Output the (X, Y) coordinate of the center of the cell containing the given text.  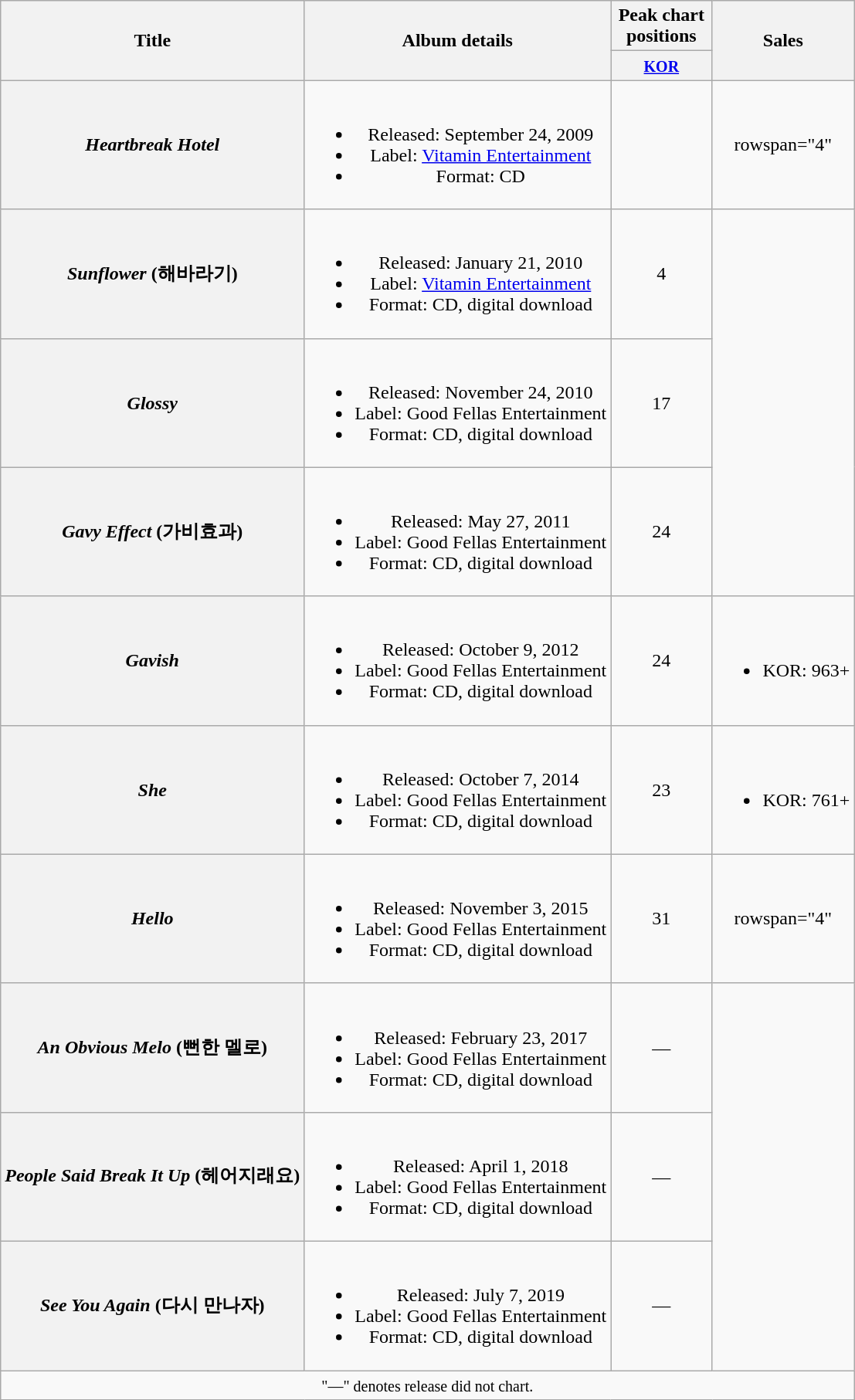
17 (661, 403)
Title (153, 40)
Released: July 7, 2019Label: Good Fellas EntertainmentFormat: CD, digital download (457, 1305)
Released: November 3, 2015Label: Good Fellas EntertainmentFormat: CD, digital download (457, 919)
Released: January 21, 2010Label: Vitamin EntertainmentFormat: CD, digital download (457, 273)
See You Again (다시 만나자) (153, 1305)
Released: October 7, 2014Label: Good Fellas EntertainmentFormat: CD, digital download (457, 789)
An Obvious Melo (뻔한 멜로) (153, 1047)
4 (661, 273)
Heartbreak Hotel (153, 145)
"—" denotes release did not chart. (428, 1385)
31 (661, 919)
Released: May 27, 2011Label: Good Fellas EntertainmentFormat: CD, digital download (457, 531)
KOR (661, 66)
23 (661, 789)
She (153, 789)
Gavish (153, 661)
Released: October 9, 2012Label: Good Fellas EntertainmentFormat: CD, digital download (457, 661)
Released: November 24, 2010Label: Good Fellas EntertainmentFormat: CD, digital download (457, 403)
Sunflower (해바라기) (153, 273)
People Said Break It Up (헤어지래요) (153, 1177)
Gavy Effect (가비효과) (153, 531)
Released: February 23, 2017Label: Good Fellas EntertainmentFormat: CD, digital download (457, 1047)
Hello (153, 919)
Peak chart positions (661, 26)
Sales (783, 40)
KOR: 761+ (783, 789)
Glossy (153, 403)
KOR: 963+ (783, 661)
Album details (457, 40)
Released: September 24, 2009Label: Vitamin EntertainmentFormat: CD (457, 145)
Released: April 1, 2018Label: Good Fellas EntertainmentFormat: CD, digital download (457, 1177)
